Pinpoint the cell where the given text exists, returning its [X, Y] midpoint coordinate. 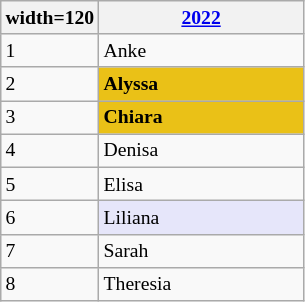
2022 [201, 18]
4 [50, 150]
Anke [201, 50]
2 [50, 84]
Alyssa [201, 84]
width=120 [50, 18]
Sarah [201, 250]
1 [50, 50]
Elisa [201, 184]
Chiara [201, 118]
Theresia [201, 284]
7 [50, 250]
Denisa [201, 150]
Liliana [201, 218]
6 [50, 218]
5 [50, 184]
8 [50, 284]
3 [50, 118]
